Return the (x, y) coordinate for the center point of the cell that contains the specified text.  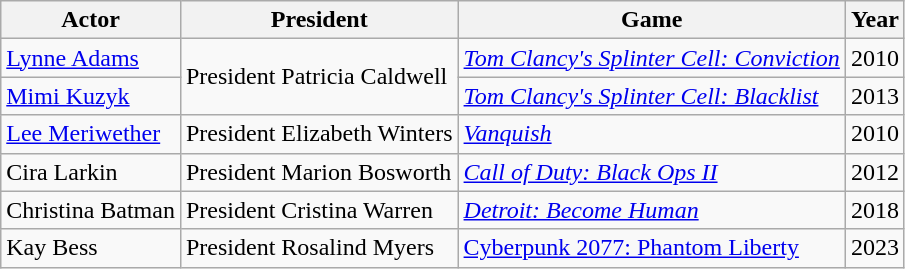
Game (652, 20)
President Patricia Caldwell (319, 77)
Tom Clancy's Splinter Cell: Conviction (652, 58)
Lee Meriwether (91, 134)
President Rosalind Myers (319, 248)
President (319, 20)
Tom Clancy's Splinter Cell: Blacklist (652, 96)
Lynne Adams (91, 58)
Call of Duty: Black Ops II (652, 172)
President Elizabeth Winters (319, 134)
2013 (874, 96)
Mimi Kuzyk (91, 96)
President Cristina Warren (319, 210)
2018 (874, 210)
Vanquish (652, 134)
Cira Larkin (91, 172)
Christina Batman (91, 210)
Year (874, 20)
Detroit: Become Human (652, 210)
Cyberpunk 2077: Phantom Liberty (652, 248)
2023 (874, 248)
Actor (91, 20)
2012 (874, 172)
Kay Bess (91, 248)
President Marion Bosworth (319, 172)
